Find where the given text appears and provide that cell's center as (x, y) coordinate. 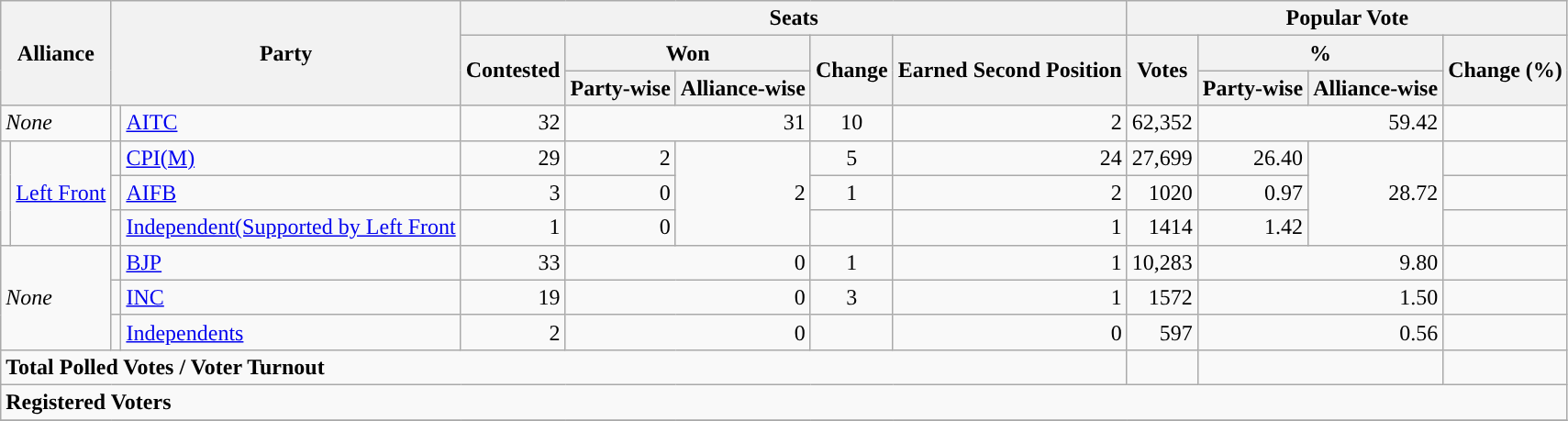
5 (851, 158)
AITC (291, 123)
Independents (291, 332)
CPI(M) (291, 158)
Seats (794, 18)
1414 (1162, 227)
Left Front (61, 193)
BJP (291, 262)
1020 (1162, 193)
59.42 (1319, 123)
0.56 (1319, 332)
19 (513, 297)
24 (1009, 158)
Won (688, 53)
29 (513, 158)
Alliance (56, 53)
62,352 (1162, 123)
Change (851, 71)
Independent(Supported by Left Front (291, 227)
Popular Vote (1347, 18)
INC (291, 297)
Registered Voters (784, 402)
9.80 (1319, 262)
Earned Second Position (1009, 71)
597 (1162, 332)
27,699 (1162, 158)
1.50 (1319, 297)
Votes (1162, 71)
AIFB (291, 193)
28.72 (1376, 193)
10,283 (1162, 262)
33 (513, 262)
1572 (1162, 297)
1.42 (1252, 227)
Contested (513, 71)
32 (513, 123)
26.40 (1252, 158)
31 (688, 123)
0.97 (1252, 193)
% (1319, 53)
10 (851, 123)
Total Polled Votes / Voter Turnout (563, 367)
Change (%) (1506, 71)
Party (286, 53)
